Provide the [x, y] coordinate of the cell's center where the given text is located.  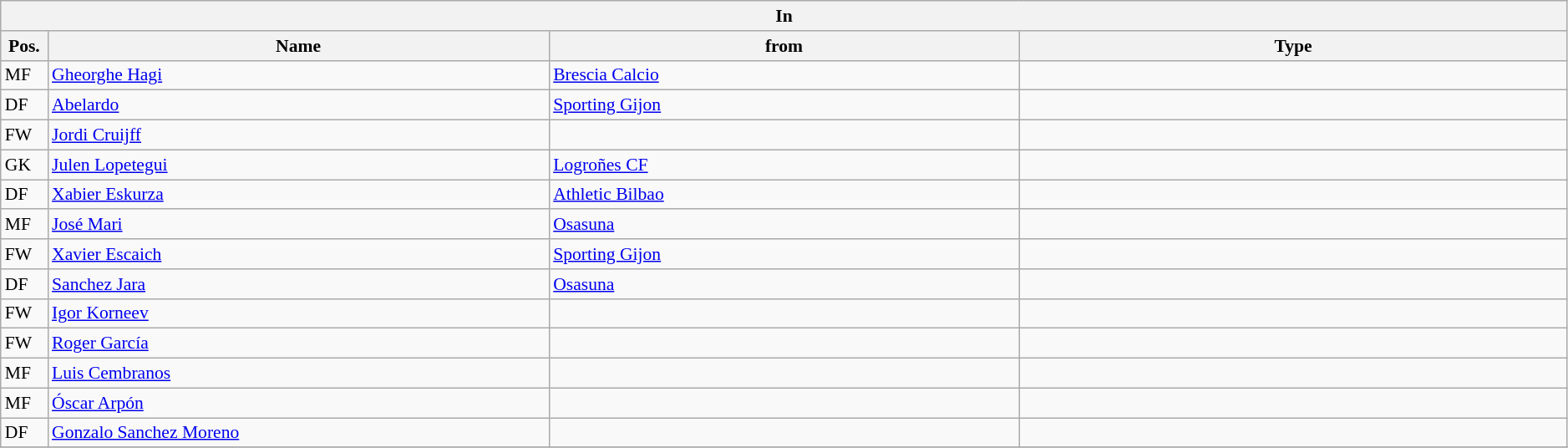
Gonzalo Sanchez Moreno [298, 433]
Jordi Cruijff [298, 135]
Pos. [24, 46]
Xabier Eskurza [298, 195]
Luis Cembranos [298, 374]
Óscar Arpón [298, 403]
Gheorghe Hagi [298, 75]
Athletic Bilbao [784, 195]
Julen Lopetegui [298, 165]
Name [298, 46]
Abelardo [298, 105]
Igor Korneev [298, 313]
Type [1293, 46]
GK [24, 165]
Logroñes CF [784, 165]
Sanchez Jara [298, 284]
José Mari [298, 225]
from [784, 46]
Brescia Calcio [784, 75]
Xavier Escaich [298, 254]
In [784, 16]
Roger García [298, 344]
